Provide the (X, Y) coordinate of the cell's center where the given text is located.  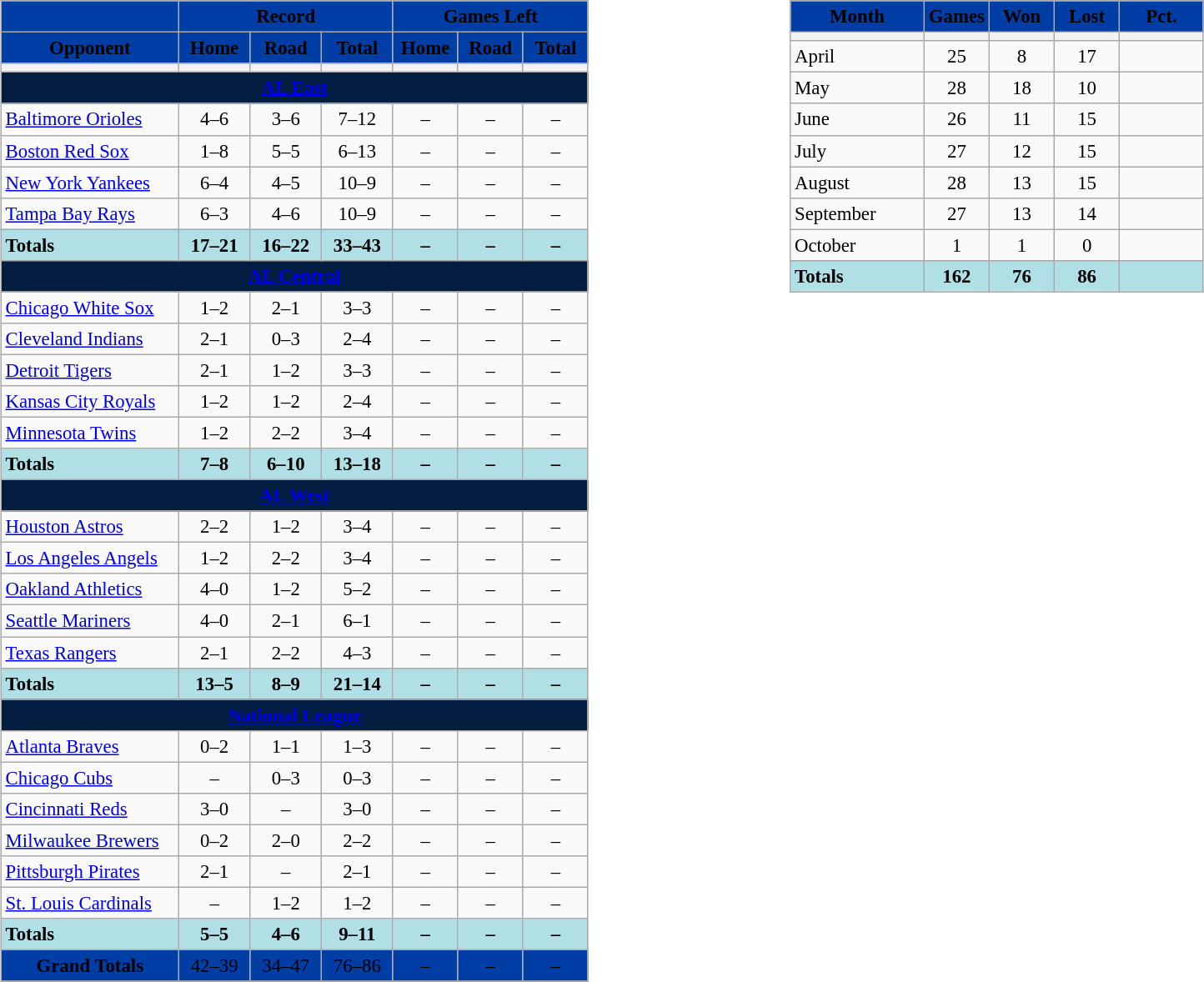
16–22 (286, 245)
7–8 (214, 464)
5–2 (358, 589)
6–1 (358, 621)
4–3 (358, 653)
12 (1021, 151)
0 (1087, 245)
Milwaukee Brewers (90, 840)
Record (285, 17)
17–21 (214, 245)
October (857, 245)
AL East (294, 88)
New York Yankees (90, 183)
AL West (294, 496)
18 (1021, 88)
August (857, 183)
86 (1087, 276)
11 (1021, 119)
1–8 (214, 151)
6–4 (214, 183)
8 (1021, 57)
10 (1087, 88)
Boston Red Sox (90, 151)
162 (956, 276)
Minnesota Twins (90, 433)
National League (294, 715)
Chicago Cubs (90, 778)
33–43 (358, 245)
42–39 (214, 965)
Pct. (1162, 17)
Detroit Tigers (90, 370)
4–5 (286, 183)
May (857, 88)
Chicago White Sox (90, 308)
25 (956, 57)
Pittsburgh Pirates (90, 872)
Los Angeles Angels (90, 559)
17 (1087, 57)
September (857, 213)
14 (1087, 213)
Cleveland Indians (90, 339)
Month (857, 17)
Oakland Athletics (90, 589)
Games Left (490, 17)
13–5 (214, 684)
AL Central (294, 276)
Texas Rangers (90, 653)
26 (956, 119)
April (857, 57)
June (857, 119)
13–18 (358, 464)
6–3 (214, 213)
76 (1021, 276)
Atlanta Braves (90, 746)
34–47 (286, 965)
Cincinnati Reds (90, 809)
Kansas City Royals (90, 402)
Opponent (90, 48)
July (857, 151)
7–12 (358, 119)
8–9 (286, 684)
21–14 (358, 684)
Games (956, 17)
Baltimore Orioles (90, 119)
76–86 (358, 965)
Won (1021, 17)
Houston Astros (90, 527)
Lost (1087, 17)
6–13 (358, 151)
St. Louis Cardinals (90, 903)
6–10 (286, 464)
9–11 (358, 934)
2–0 (286, 840)
3–6 (286, 119)
Grand Totals (90, 965)
Seattle Mariners (90, 621)
1–3 (358, 746)
Tampa Bay Rays (90, 213)
1–1 (286, 746)
